Capture the cell that displays the provided text and extract its [x, y] central coordinate. 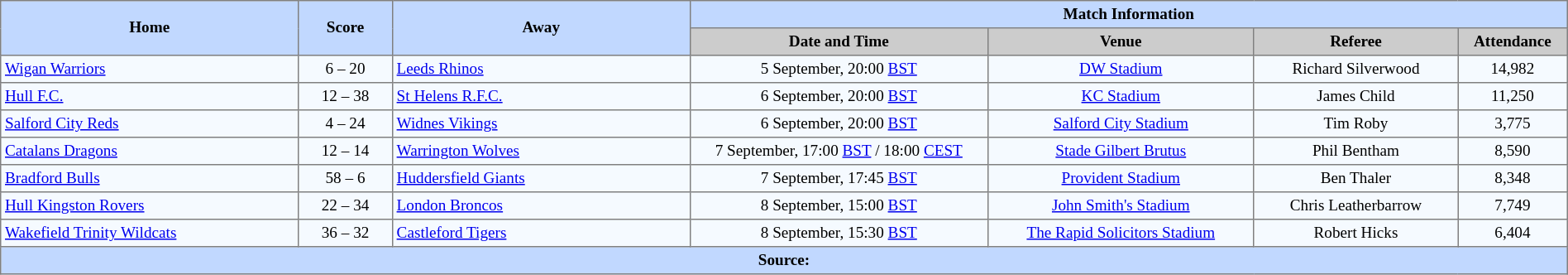
58 – 6 [346, 179]
Chris Leatherbarrow [1355, 205]
Tim Roby [1355, 124]
DW Stadium [1121, 70]
5 September, 20:00 BST [839, 70]
Phil Bentham [1355, 151]
KC Stadium [1121, 96]
Wigan Warriors [150, 70]
22 – 34 [346, 205]
Hull F.C. [150, 96]
12 – 14 [346, 151]
Salford City Reds [150, 124]
The Rapid Solicitors Stadium [1121, 234]
3,775 [1513, 124]
8,590 [1513, 151]
Source: [784, 260]
Home [150, 28]
Bradford Bulls [150, 179]
8,348 [1513, 179]
36 – 32 [346, 234]
Score [346, 28]
London Broncos [541, 205]
7 September, 17:00 BST / 18:00 CEST [839, 151]
Warrington Wolves [541, 151]
St Helens R.F.C. [541, 96]
7,749 [1513, 205]
Referee [1355, 41]
14,982 [1513, 70]
Richard Silverwood [1355, 70]
Leeds Rhinos [541, 70]
Provident Stadium [1121, 179]
4 – 24 [346, 124]
11,250 [1513, 96]
7 September, 17:45 BST [839, 179]
Venue [1121, 41]
Away [541, 28]
Robert Hicks [1355, 234]
6 – 20 [346, 70]
Ben Thaler [1355, 179]
Wakefield Trinity Wildcats [150, 234]
John Smith's Stadium [1121, 205]
Match Information [1128, 15]
Salford City Stadium [1121, 124]
Catalans Dragons [150, 151]
Stade Gilbert Brutus [1121, 151]
8 September, 15:30 BST [839, 234]
Huddersfield Giants [541, 179]
James Child [1355, 96]
Attendance [1513, 41]
12 – 38 [346, 96]
Hull Kingston Rovers [150, 205]
Date and Time [839, 41]
Widnes Vikings [541, 124]
8 September, 15:00 BST [839, 205]
6,404 [1513, 234]
Castleford Tigers [541, 234]
